Capture the cell that displays the provided text and extract its (X, Y) central coordinate. 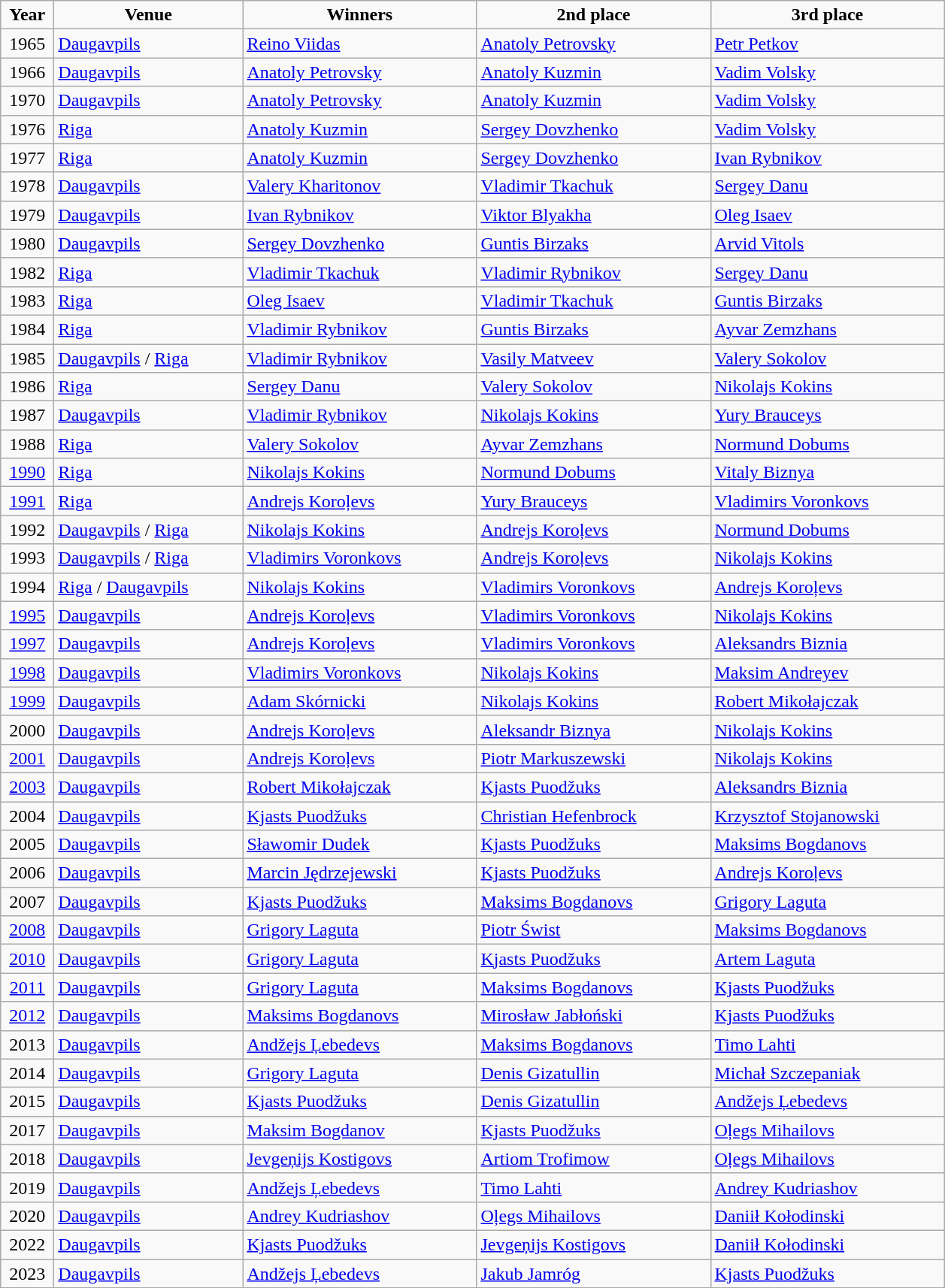
1997 (27, 644)
2023 (27, 1274)
Valery Kharitonov (359, 186)
1983 (27, 301)
1993 (27, 558)
1998 (27, 673)
1977 (27, 158)
Arvid Vitols (827, 243)
Artem Laguta (827, 959)
2018 (27, 1159)
2010 (27, 959)
1966 (27, 72)
Krzysztof Stojanowski (827, 815)
2011 (27, 987)
Adam Skórnicki (359, 701)
1976 (27, 129)
Vasily Matveev (594, 358)
Riga / Daugavpils (149, 587)
1999 (27, 701)
2nd place (594, 15)
2008 (27, 930)
2004 (27, 815)
Venue (149, 15)
Artiom Trofimow (594, 1159)
1988 (27, 444)
2012 (27, 1016)
1965 (27, 44)
Winners (359, 15)
1991 (27, 501)
3rd place (827, 15)
Piotr Markuszewski (594, 758)
2015 (27, 1102)
Petr Petkov (827, 44)
1985 (27, 358)
2019 (27, 1187)
1984 (27, 329)
Piotr Świst (594, 930)
1979 (27, 215)
Marcin Jędrzejewski (359, 873)
2013 (27, 1045)
2001 (27, 758)
Aleksandr Biznya (594, 730)
1987 (27, 416)
1995 (27, 615)
Jakub Jamróg (594, 1274)
1978 (27, 186)
Sławomir Dudek (359, 845)
Year (27, 15)
1990 (27, 473)
Reino Viidas (359, 44)
2022 (27, 1244)
Christian Hefenbrock (594, 815)
Michał Szczepaniak (827, 1073)
Viktor Blyakha (594, 215)
2006 (27, 873)
1994 (27, 587)
2007 (27, 902)
2000 (27, 730)
Maksim Bogdanov (359, 1130)
2003 (27, 787)
2005 (27, 845)
Maksim Andreyev (827, 673)
2020 (27, 1216)
1980 (27, 243)
1992 (27, 530)
1986 (27, 387)
Vitaly Biznya (827, 473)
1982 (27, 272)
Mirosław Jabłoński (594, 1016)
1970 (27, 101)
2017 (27, 1130)
2014 (27, 1073)
